Return [X, Y] of the center of cell containing provided text 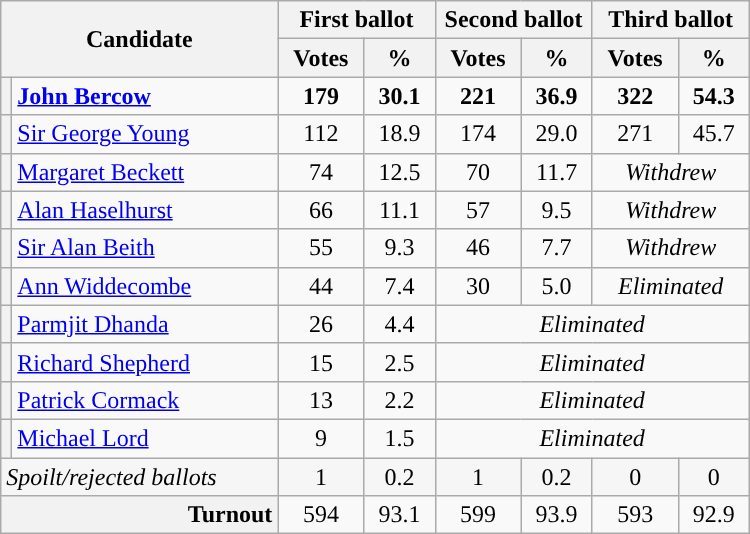
Second ballot [514, 20]
74 [321, 172]
55 [321, 248]
93.1 [400, 515]
45.7 [714, 134]
46 [478, 248]
36.9 [556, 96]
Third ballot [670, 20]
Alan Haselhurst [145, 210]
First ballot [356, 20]
Margaret Beckett [145, 172]
13 [321, 400]
179 [321, 96]
112 [321, 134]
2.2 [400, 400]
7.4 [400, 286]
29.0 [556, 134]
2.5 [400, 362]
Candidate [140, 39]
26 [321, 324]
221 [478, 96]
7.7 [556, 248]
Patrick Cormack [145, 400]
5.0 [556, 286]
Richard Shepherd [145, 362]
92.9 [714, 515]
322 [635, 96]
1.5 [400, 438]
66 [321, 210]
18.9 [400, 134]
Turnout [140, 515]
4.4 [400, 324]
70 [478, 172]
Spoilt/rejected ballots [140, 477]
11.7 [556, 172]
9.3 [400, 248]
11.1 [400, 210]
93.9 [556, 515]
30.1 [400, 96]
54.3 [714, 96]
Sir George Young [145, 134]
30 [478, 286]
Michael Lord [145, 438]
15 [321, 362]
599 [478, 515]
9.5 [556, 210]
174 [478, 134]
57 [478, 210]
44 [321, 286]
271 [635, 134]
9 [321, 438]
Parmjit Dhanda [145, 324]
594 [321, 515]
Sir Alan Beith [145, 248]
12.5 [400, 172]
593 [635, 515]
John Bercow [145, 96]
Ann Widdecombe [145, 286]
